Scan for the cell matching the given text and deliver its (x, y) coordinate at center. 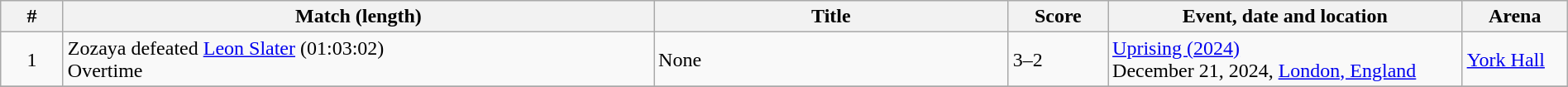
Zozaya defeated Leon Slater (01:03:02)Overtime (358, 60)
# (32, 17)
Arena (1515, 17)
Title (832, 17)
1 (32, 60)
Event, date and location (1285, 17)
None (832, 60)
Uprising (2024)December 21, 2024, London, England (1285, 60)
York Hall (1515, 60)
Match (length) (358, 17)
Score (1058, 17)
3–2 (1058, 60)
